Locate the cell with the specified text and output its (X, Y) center coordinate. 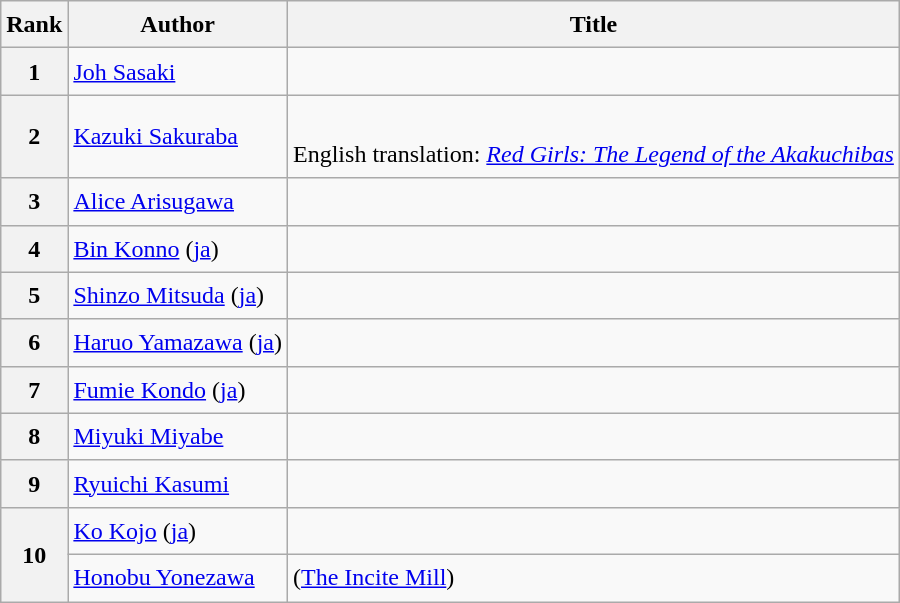
10 (34, 554)
3 (34, 202)
Kazuki Sakuraba (178, 136)
Haruo Yamazawa (ja) (178, 342)
English translation: Red Girls: The Legend of the Akakuchibas (594, 136)
(The Incite Mill) (594, 578)
Ryuichi Kasumi (178, 484)
Title (594, 24)
Rank (34, 24)
Bin Konno (ja) (178, 248)
9 (34, 484)
4 (34, 248)
6 (34, 342)
7 (34, 390)
8 (34, 436)
Miyuki Miyabe (178, 436)
Fumie Kondo (ja) (178, 390)
Honobu Yonezawa (178, 578)
Author (178, 24)
Ko Kojo (ja) (178, 530)
Shinzo Mitsuda (ja) (178, 296)
1 (34, 72)
Alice Arisugawa (178, 202)
Joh Sasaki (178, 72)
5 (34, 296)
2 (34, 136)
